Identify which cell holds the provided text, then report its [X, Y] central coordinate. 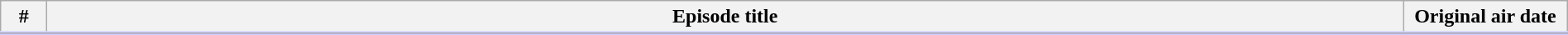
Original air date [1485, 17]
# [24, 17]
Episode title [725, 17]
